From the cell containing the given text, extract its center point as [X, Y] coordinate. 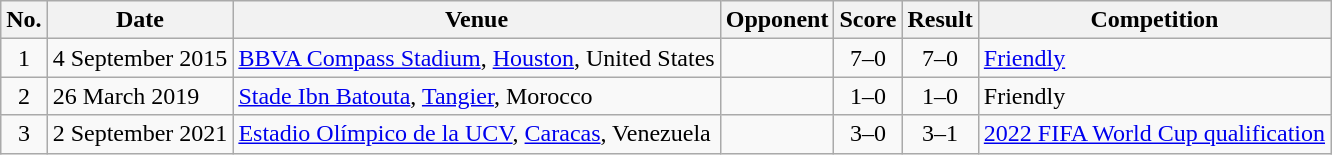
4 September 2015 [140, 58]
No. [24, 20]
3–0 [868, 134]
BBVA Compass Stadium, Houston, United States [476, 58]
1 [24, 58]
26 March 2019 [140, 96]
Date [140, 20]
Score [868, 20]
Venue [476, 20]
Stade Ibn Batouta, Tangier, Morocco [476, 96]
Opponent [777, 20]
3 [24, 134]
2 [24, 96]
2 September 2021 [140, 134]
2022 FIFA World Cup qualification [1154, 134]
Competition [1154, 20]
3–1 [940, 134]
Estadio Olímpico de la UCV, Caracas, Venezuela [476, 134]
Result [940, 20]
